Search for the cell housing the specified text and yield its (x, y) center coordinate. 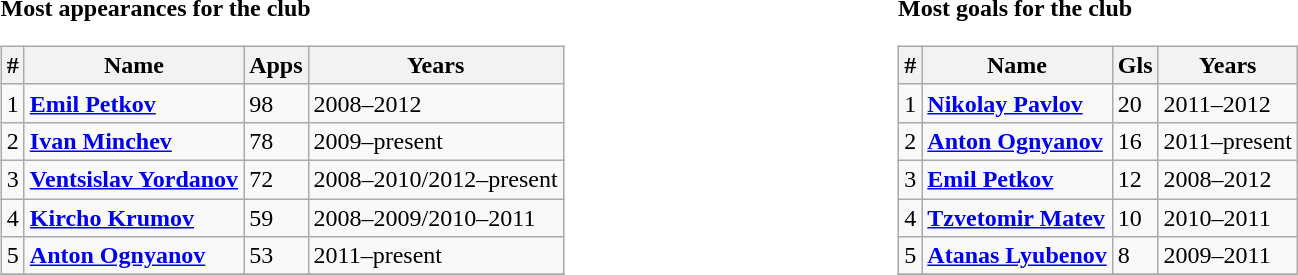
10 (1135, 217)
Apps (276, 65)
Nikolay Pavlov (1017, 103)
53 (276, 256)
Kircho Krumov (134, 217)
8 (1135, 256)
59 (276, 217)
Ventsislav Yordanov (134, 179)
12 (1135, 179)
2011–2012 (1228, 103)
2010–2011 (1228, 217)
2009–2011 (1228, 256)
16 (1135, 141)
Tzvetomir Matev (1017, 217)
98 (276, 103)
2008–2009/2010–2011 (436, 217)
2009–present (436, 141)
Atanas Lyubenov (1017, 256)
Gls (1135, 65)
Ivan Minchev (134, 141)
72 (276, 179)
20 (1135, 103)
2008–2010/2012–present (436, 179)
78 (276, 141)
